Output the [x, y] coordinate of the center of the cell containing the given text.  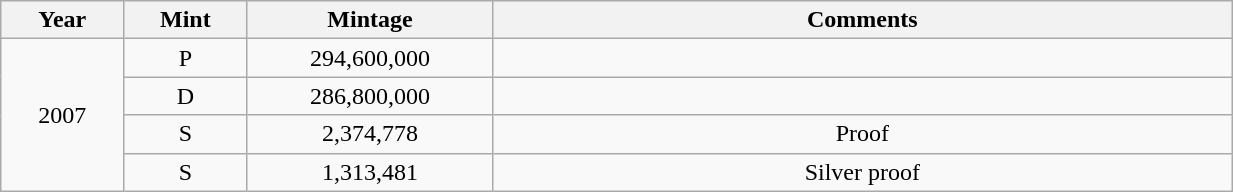
286,800,000 [370, 96]
Comments [862, 20]
Mint [186, 20]
2,374,778 [370, 134]
1,313,481 [370, 172]
Mintage [370, 20]
Year [62, 20]
294,600,000 [370, 58]
2007 [62, 115]
Silver proof [862, 172]
D [186, 96]
P [186, 58]
Proof [862, 134]
